Locate the cell with the specified text and output its (X, Y) center coordinate. 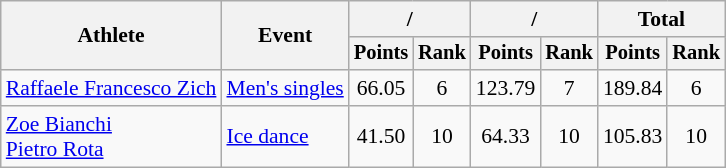
Zoe BianchiPietro Rota (112, 136)
Men's singles (284, 88)
105.83 (632, 136)
Event (284, 36)
123.79 (506, 88)
41.50 (381, 136)
Athlete (112, 36)
Ice dance (284, 136)
Raffaele Francesco Zich (112, 88)
189.84 (632, 88)
64.33 (506, 136)
Total (662, 19)
66.05 (381, 88)
7 (569, 88)
